Scan for the cell matching the given text and deliver its [x, y] coordinate at center. 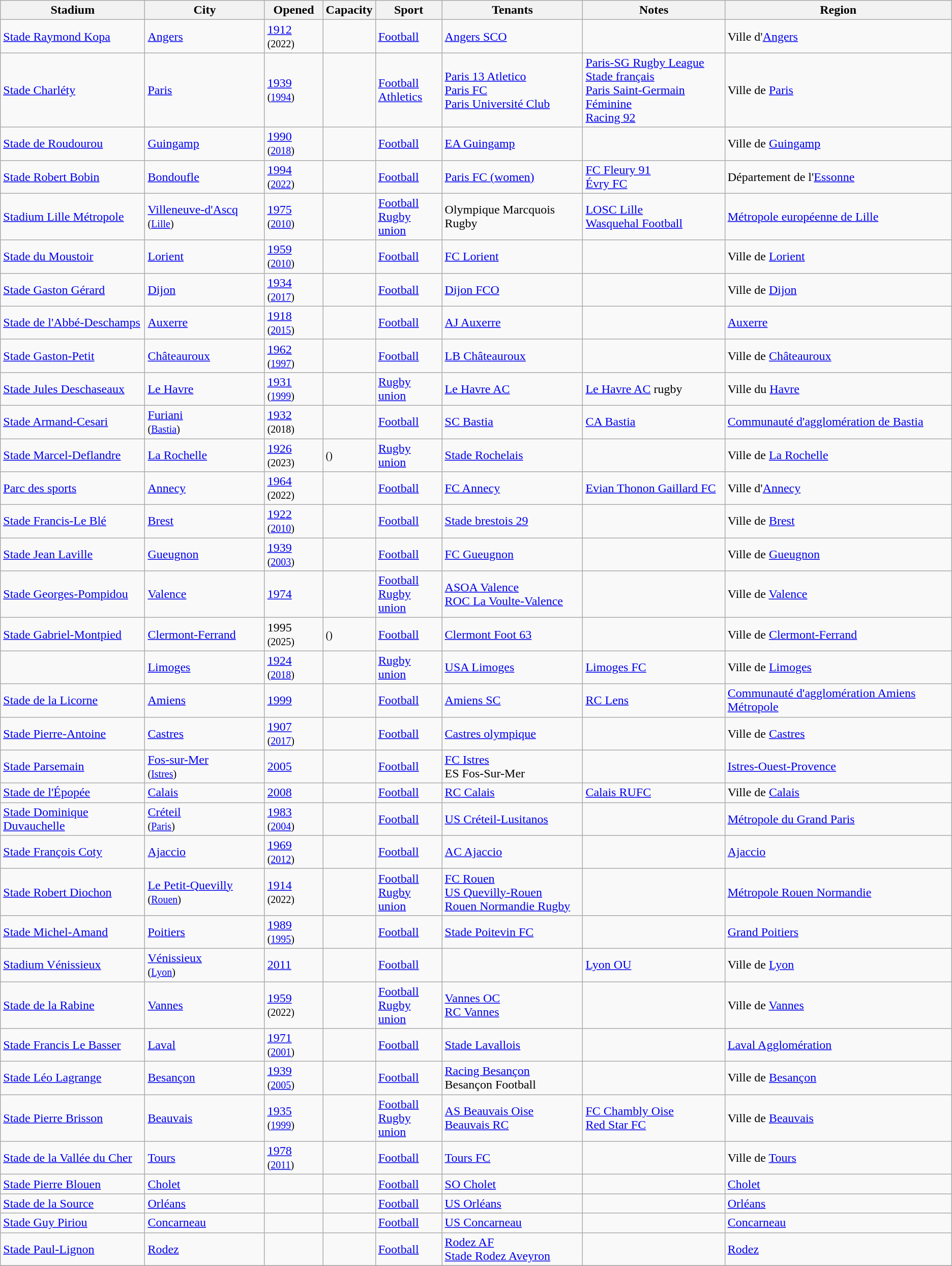
1964 (2022) [294, 488]
1978 (2011) [294, 1158]
Ville du Havre [838, 388]
Tours FC [513, 1158]
FootballAthletics [409, 90]
Istres-Ouest-Provence [838, 767]
1907 (2017) [294, 733]
City [204, 10]
Stade Jean Laville [73, 554]
1918 (2015) [294, 322]
1939 (1994) [294, 90]
2005 [294, 767]
1969 (2012) [294, 852]
Métropole Rouen Normandie [838, 892]
Sport [409, 10]
Furiani(Bastia) [204, 422]
2011 [294, 965]
Ville de Calais [838, 793]
1959 (2022) [294, 1005]
Stade Georges-Pompidou [73, 594]
AC Ajaccio [513, 852]
Stade de l'Épopée [73, 793]
Paris FC (women) [513, 177]
1971 (2001) [294, 1045]
FC Annecy [513, 488]
Stade Marcel-Deflandre [73, 455]
Le Petit-Quevilly (Rouen) [204, 892]
Vannes OCRC Vannes [513, 1005]
1974 [294, 594]
USA Limoges [513, 667]
Gueugnon [204, 554]
Stade Rochelais [513, 455]
Stade Michel-Amand [73, 931]
1924 (2018) [294, 667]
LOSC LilleWasquehal Football [654, 217]
Ville de Lorient [838, 256]
RC Lens [654, 701]
Stade Francis Le Basser [73, 1045]
1935 (1999) [294, 1118]
Ville d'Angers [838, 37]
Ville de Besançon [838, 1078]
Besançon [204, 1078]
Stade de l'Abbé-Deschamps [73, 322]
1983 (2004) [294, 819]
Vannes [204, 1005]
Le Havre AC [513, 388]
Amiens [204, 701]
Stade Armand-Cesari [73, 422]
Stade de la Rabine [73, 1005]
1932 (2018) [294, 422]
Ville de Valence [838, 594]
AJ Auxerre [513, 322]
Le Havre [204, 388]
1990 (2018) [294, 143]
Limoges [204, 667]
Stade du Moustoir [73, 256]
1926 (2023) [294, 455]
Stade de la Licorne [73, 701]
FC Lorient [513, 256]
FC IstresES Fos-Sur-Mer [513, 767]
Angers SCO [513, 37]
La Rochelle [204, 455]
Le Havre AC rugby [654, 388]
1922 (2010) [294, 522]
1999 [294, 701]
FC Fleury 91Évry FC [654, 177]
EA Guingamp [513, 143]
Poitiers [204, 931]
Guingamp [204, 143]
SO Cholet [513, 1184]
Créteil(Paris) [204, 819]
Angers [204, 37]
Communauté d'agglomération Amiens Métropole [838, 701]
Métropole européenne de Lille [838, 217]
1959 (2010) [294, 256]
Ville d'Annecy [838, 488]
Stade brestois 29 [513, 522]
1989 (1995) [294, 931]
Stade Raymond Kopa [73, 37]
Communauté d'agglomération de Bastia [838, 422]
Stadium Lille Métropole [73, 217]
Stade Poitevin FC [513, 931]
Stade Gabriel-Montpied [73, 635]
Brest [204, 522]
Stade de la Vallée du Cher [73, 1158]
Calais RUFC [654, 793]
Villeneuve-d'Ascq(Lille) [204, 217]
1939 (2003) [294, 554]
Rodez AFStade Rodez Aveyron [513, 1249]
Limoges FC [654, 667]
Castres olympique [513, 733]
Dijon FCO [513, 290]
Castres [204, 733]
Vénissieux(Lyon) [204, 965]
Ville de La Rochelle [838, 455]
Stade de Roudourou [73, 143]
Stade Pierre Brisson [73, 1118]
Stade Paul-Lignon [73, 1249]
Ville de Lyon [838, 965]
Paris [204, 90]
Amiens SC [513, 701]
Stade Léo Lagrange [73, 1078]
ASOA ValenceROC La Voulte-Valence [513, 594]
1939 (2005) [294, 1078]
Ville de Tours [838, 1158]
Stade Lavallois [513, 1045]
US Concarneau [513, 1223]
Calais [204, 793]
Clermont Foot 63 [513, 635]
Métropole du Grand Paris [838, 819]
Clermont-Ferrand [204, 635]
1934 (2017) [294, 290]
Stade Gaston-Petit [73, 356]
Racing BesançonBesançon Football [513, 1078]
Stadium [73, 10]
Tenants [513, 10]
Evian Thonon Gaillard FC [654, 488]
Laval [204, 1045]
Département de l'Essonne [838, 177]
Stade Gaston Gérard [73, 290]
1912 (2022) [294, 37]
Stade Charléty [73, 90]
Capacity [349, 10]
Lorient [204, 256]
Tours [204, 1158]
Ville de Limoges [838, 667]
1994 (2022) [294, 177]
Stade Guy Piriou [73, 1223]
Parc des sports [73, 488]
FC RouenUS Quevilly-RouenRouen Normandie Rugby [513, 892]
Ville de Paris [838, 90]
Bondoufle [204, 177]
Stade Pierre-Antoine [73, 733]
Stade Robert Diochon [73, 892]
Ville de Vannes [838, 1005]
Opened [294, 10]
1975 (2010) [294, 217]
RC Calais [513, 793]
Annecy [204, 488]
Ville de Clermont-Ferrand [838, 635]
Stade Jules Deschaseaux [73, 388]
Stade Robert Bobin [73, 177]
Dijon [204, 290]
Laval Agglomération [838, 1045]
2008 [294, 793]
Beauvais [204, 1118]
CA Bastia [654, 422]
Stade Dominique Duvauchelle [73, 819]
Stade Parsemain [73, 767]
Ville de Châteauroux [838, 356]
1914 (2022) [294, 892]
Ville de Gueugnon [838, 554]
Stade Pierre Blouen [73, 1184]
Valence [204, 594]
1962 (1997) [294, 356]
Region [838, 10]
Ville de Beauvais [838, 1118]
SC Bastia [513, 422]
1995 (2025) [294, 635]
Lyon OU [654, 965]
US Créteil-Lusitanos [513, 819]
FC Gueugnon [513, 554]
Ville de Brest [838, 522]
Stadium Vénissieux [73, 965]
Châteauroux [204, 356]
Olympique Marcquois Rugby [513, 217]
FC Chambly OiseRed Star FC [654, 1118]
Stade François Coty [73, 852]
Ville de Guingamp [838, 143]
LB Châteauroux [513, 356]
Paris 13 AtleticoParis FCParis Université Club [513, 90]
AS Beauvais OiseBeauvais RC [513, 1118]
US Orléans [513, 1203]
Ville de Dijon [838, 290]
Stade Francis-Le Blé [73, 522]
Grand Poitiers [838, 931]
Notes [654, 10]
Stade de la Source [73, 1203]
Paris-SG Rugby LeagueStade françaisParis Saint-Germain FéminineRacing 92 [654, 90]
Ville de Castres [838, 733]
1931 (1999) [294, 388]
Fos-sur-Mer(Istres) [204, 767]
